Pinpoint the cell where the given text exists, returning its (X, Y) midpoint coordinate. 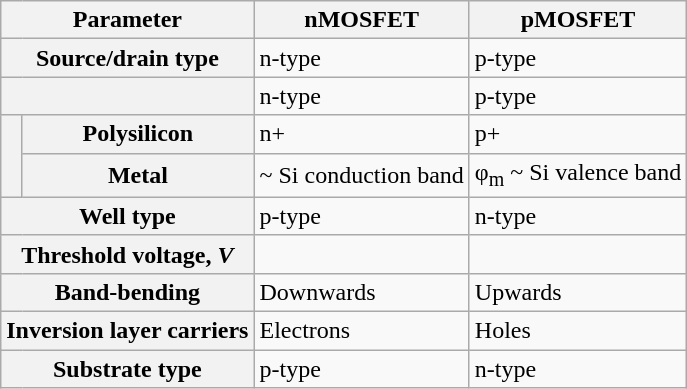
n+ (362, 134)
Well type (128, 216)
Threshold voltage, V (128, 254)
Polysilicon (138, 134)
Inversion layer carriers (128, 331)
pMOSFET (578, 20)
Holes (578, 331)
nMOSFET (362, 20)
Parameter (128, 20)
Metal (138, 175)
Electrons (362, 331)
p+ (578, 134)
Source/drain type (128, 58)
~ Si conduction band (362, 175)
φm ~ Si valence band (578, 175)
Band-bending (128, 292)
Downwards (362, 292)
Upwards (578, 292)
Substrate type (128, 369)
